From the cell containing the given text, extract its center point as (x, y) coordinate. 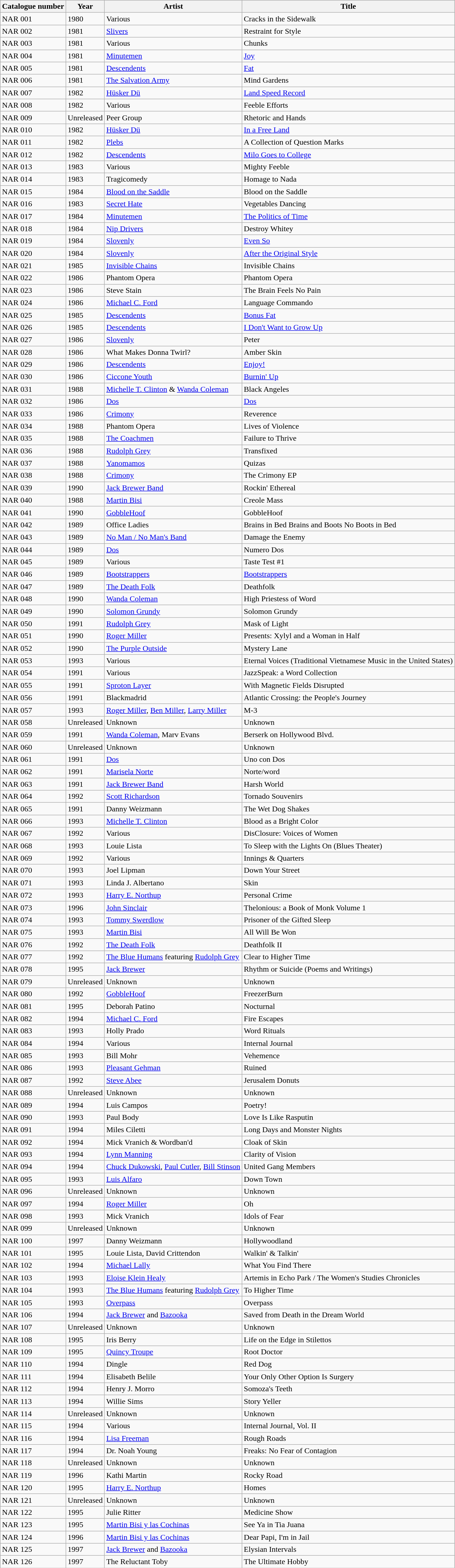
Yanomamos (173, 463)
NAR 036 (33, 451)
NAR 111 (33, 1377)
JazzSpeak: a Word Collection (348, 673)
1980 (85, 19)
M-3 (348, 710)
Miles Ciletti (173, 1130)
Brains in Bed Brains and Boots No Boots in Bed (348, 525)
Elisabeth Belile (173, 1377)
Presents: Xylyl and a Woman in Half (348, 636)
NAR 054 (33, 673)
The Crimony EP (348, 475)
Innings & Quarters (348, 858)
NAR 009 (33, 117)
Deathfolk (348, 587)
NAR 040 (33, 500)
The Ultimate Hobby (348, 1562)
Vegetables Dancing (348, 204)
NAR 039 (33, 488)
Root Doctor (348, 1352)
NAR 038 (33, 475)
Love Is Like Rasputin (348, 1117)
Bill Mohr (173, 1056)
High Priestess of Word (348, 599)
NAR 110 (33, 1364)
Atlantic Crossing: the People's Journey (348, 698)
NAR 023 (33, 290)
NAR 014 (33, 179)
NAR 108 (33, 1340)
NAR 113 (33, 1401)
Destroy Whitey (348, 229)
NAR 058 (33, 722)
Scott Richardson (173, 796)
Eternal Voices (Traditional Vietnamese Music in the United States) (348, 661)
Reverence (348, 414)
NAR 078 (33, 969)
Skin (348, 883)
Catalogue number (33, 6)
Kathi Martin (173, 1475)
NAR 071 (33, 883)
Blood as a Bright Color (348, 821)
The Salvation Army (173, 80)
Title (348, 6)
NAR 117 (33, 1451)
Mick Vranich (173, 1216)
NAR 118 (33, 1463)
Steve Stain (173, 290)
What You Find There (348, 1265)
NAR 073 (33, 907)
Restraint for Style (348, 31)
Creole Mass (348, 500)
Oh (348, 1204)
NAR 119 (33, 1475)
NAR 057 (33, 710)
Down Your Street (348, 870)
NAR 056 (33, 698)
NAR 102 (33, 1265)
NAR 062 (33, 772)
Lynn Manning (173, 1155)
To Sleep with the Lights On (Blues Theater) (348, 846)
NAR 005 (33, 68)
Rhythm or Suicide (Poems and Writings) (348, 969)
NAR 033 (33, 414)
Harsh World (348, 784)
NAR 028 (33, 352)
NAR 084 (33, 1043)
Poetry! (348, 1105)
With Magnetic Fields Disrupted (348, 685)
NAR 001 (33, 19)
NAR 124 (33, 1537)
Prisoner of the Gifted Sleep (348, 920)
Michael Lally (173, 1265)
NAR 064 (33, 796)
A Collection of Question Marks (348, 142)
NAR 029 (33, 365)
Internal Journal, Vol. II (348, 1426)
NAR 080 (33, 994)
NAR 095 (33, 1179)
NAR 025 (33, 315)
The Wet Dog Shakes (348, 809)
NAR 082 (33, 1019)
Story Yeller (348, 1401)
NAR 106 (33, 1315)
Wanda Coleman (173, 599)
NAR 024 (33, 303)
Michelle T. Clinton (173, 821)
Cracks in the Sidewalk (348, 19)
NAR 012 (33, 155)
Rockin' Ethereal (348, 488)
NAR 104 (33, 1290)
NAR 087 (33, 1080)
Even So (348, 241)
NAR 067 (33, 833)
Lisa Freeman (173, 1438)
Norte/word (348, 772)
NAR 048 (33, 599)
Bonus Fat (348, 315)
NAR 066 (33, 821)
Mystery Lane (348, 648)
All Will Be Won (348, 932)
NAR 091 (33, 1130)
NAR 047 (33, 587)
Office Ladies (173, 525)
To Higher Time (348, 1290)
Dear Papi, I'm in Jail (348, 1537)
Fire Escapes (348, 1019)
NAR 020 (33, 253)
Roger Miller, Ben Miller, Larry Miller (173, 710)
NAR 022 (33, 278)
NAR 063 (33, 784)
NAR 008 (33, 105)
NAR 053 (33, 661)
Medicine Show (348, 1512)
Holly Prado (173, 1031)
NAR 046 (33, 574)
Land Speed Record (348, 93)
Willie Sims (173, 1401)
NAR 052 (33, 648)
Taste Test #1 (348, 562)
Linda J. Albertano (173, 883)
Wanda Coleman, Marv Evans (173, 735)
What Makes Donna Twirl? (173, 352)
Tornado Souvenirs (348, 796)
Tragicomedy (173, 179)
Word Rituals (348, 1031)
Marisela Norte (173, 772)
The Purple Outside (173, 648)
Pleasant Gehman (173, 1068)
NAR 125 (33, 1550)
Feeble Efforts (348, 105)
NAR 037 (33, 463)
Numero Dos (348, 550)
Homes (348, 1488)
NAR 123 (33, 1525)
Saved from Death in the Dream World (348, 1315)
Your Only Other Option Is Surgery (348, 1377)
The Brain Feels No Pain (348, 290)
NAR 070 (33, 870)
Burnin' Up (348, 377)
Nocturnal (348, 1006)
NAR 089 (33, 1105)
NAR 018 (33, 229)
NAR 060 (33, 747)
NAR 116 (33, 1438)
NAR 115 (33, 1426)
NAR 026 (33, 327)
Joy (348, 56)
Idols of Fear (348, 1216)
Dingle (173, 1364)
NAR 010 (33, 130)
NAR 044 (33, 550)
Artist (173, 6)
In a Free Land (348, 130)
Clear to Higher Time (348, 957)
NAR 074 (33, 920)
Louie Lista (173, 846)
Artemis in Echo Park / The Women's Studies Chronicles (348, 1278)
See Ya in Tia Juana (348, 1525)
NAR 027 (33, 340)
No Man / No Man's Band (173, 537)
NAR 092 (33, 1142)
Secret Hate (173, 204)
Blackmadrid (173, 698)
Fat (348, 68)
Transfixed (348, 451)
Henry J. Morro (173, 1389)
NAR 045 (33, 562)
NAR 004 (33, 56)
Failure to Thrive (348, 438)
After the Original Style (348, 253)
NAR 055 (33, 685)
Amber Skin (348, 352)
NAR 072 (33, 895)
Mick Vranich & Wordban'd (173, 1142)
NAR 061 (33, 760)
Jack Brewer (173, 969)
NAR 032 (33, 401)
NAR 043 (33, 537)
Black Angeles (348, 389)
John Sinclair (173, 907)
Michelle T. Clinton & Wanda Coleman (173, 389)
NAR 019 (33, 241)
Mind Gardens (348, 80)
Deborah Patino (173, 1006)
Elysian Intervals (348, 1550)
Cloak of Skin (348, 1142)
Ruined (348, 1068)
Luis Campos (173, 1105)
NAR 083 (33, 1031)
Hollywoodland (348, 1241)
NAR 075 (33, 932)
Paul Body (173, 1117)
NAR 077 (33, 957)
NAR 122 (33, 1512)
Iris Berry (173, 1340)
Personal Crime (348, 895)
Deathfolk II (348, 945)
NAR 006 (33, 80)
NAR 065 (33, 809)
NAR 049 (33, 611)
NAR 079 (33, 982)
Long Days and Monster Nights (348, 1130)
NAR 114 (33, 1414)
Life on the Edge in Stilettos (348, 1340)
Uno con Dos (348, 760)
NAR 030 (33, 377)
Peter (348, 340)
NAR 051 (33, 636)
NAR 098 (33, 1216)
Down Town (348, 1179)
Freaks: No Fear of Contagion (348, 1451)
Plebs (173, 142)
NAR 109 (33, 1352)
Chunks (348, 43)
NAR 085 (33, 1056)
NAR 088 (33, 1093)
NAR 120 (33, 1488)
Language Commando (348, 303)
NAR 013 (33, 167)
The Reluctant Toby (173, 1562)
Dr. Noah Young (173, 1451)
NAR 094 (33, 1167)
Joel Lipman (173, 870)
NAR 035 (33, 438)
Berserk on Hollywood Blvd. (348, 735)
NAR 068 (33, 846)
NAR 090 (33, 1117)
Quizas (348, 463)
NAR 015 (33, 192)
NAR 096 (33, 1191)
Damage the Enemy (348, 537)
NAR 112 (33, 1389)
Ciccone Youth (173, 377)
NAR 126 (33, 1562)
FreezerBurn (348, 994)
Luis Alfaro (173, 1179)
The Politics of Time (348, 216)
NAR 093 (33, 1155)
NAR 050 (33, 624)
Jerusalem Donuts (348, 1080)
United Gang Members (348, 1167)
Rough Roads (348, 1438)
Walkin' & Talkin' (348, 1253)
Year (85, 6)
Chuck Dukowski, Paul Cutler, Bill Stinson (173, 1167)
NAR 097 (33, 1204)
Steve Abee (173, 1080)
NAR 034 (33, 426)
Internal Journal (348, 1043)
NAR 107 (33, 1327)
Thelonious: a Book of Monk Volume 1 (348, 907)
Eloise Klein Healy (173, 1278)
Quincy Troupe (173, 1352)
NAR 105 (33, 1302)
NAR 003 (33, 43)
Tommy Swerdlow (173, 920)
Rhetoric and Hands (348, 117)
NAR 076 (33, 945)
NAR 042 (33, 525)
NAR 121 (33, 1500)
NAR 016 (33, 204)
Mighty Feeble (348, 167)
NAR 086 (33, 1068)
NAR 041 (33, 512)
Clarity of Vision (348, 1155)
Julie Ritter (173, 1512)
NAR 099 (33, 1228)
Peer Group (173, 117)
Louie Lista, David Crittendon (173, 1253)
NAR 007 (33, 93)
Nip Drivers (173, 229)
NAR 031 (33, 389)
NAR 103 (33, 1278)
Enjoy! (348, 365)
NAR 017 (33, 216)
Rocky Road (348, 1475)
Red Dog (348, 1364)
NAR 021 (33, 266)
DisClosure: Voices of Women (348, 833)
NAR 002 (33, 31)
Mask of Light (348, 624)
Slivers (173, 31)
Sproton Layer (173, 685)
Vehemence (348, 1056)
Homage to Nada (348, 179)
I Don't Want to Grow Up (348, 327)
The Coachmen (173, 438)
NAR 081 (33, 1006)
Somoza's Teeth (348, 1389)
NAR 069 (33, 858)
Milo Goes to College (348, 155)
NAR 100 (33, 1241)
Lives of Violence (348, 426)
NAR 101 (33, 1253)
NAR 011 (33, 142)
NAR 059 (33, 735)
